Return [X, Y] of the center of cell containing provided text 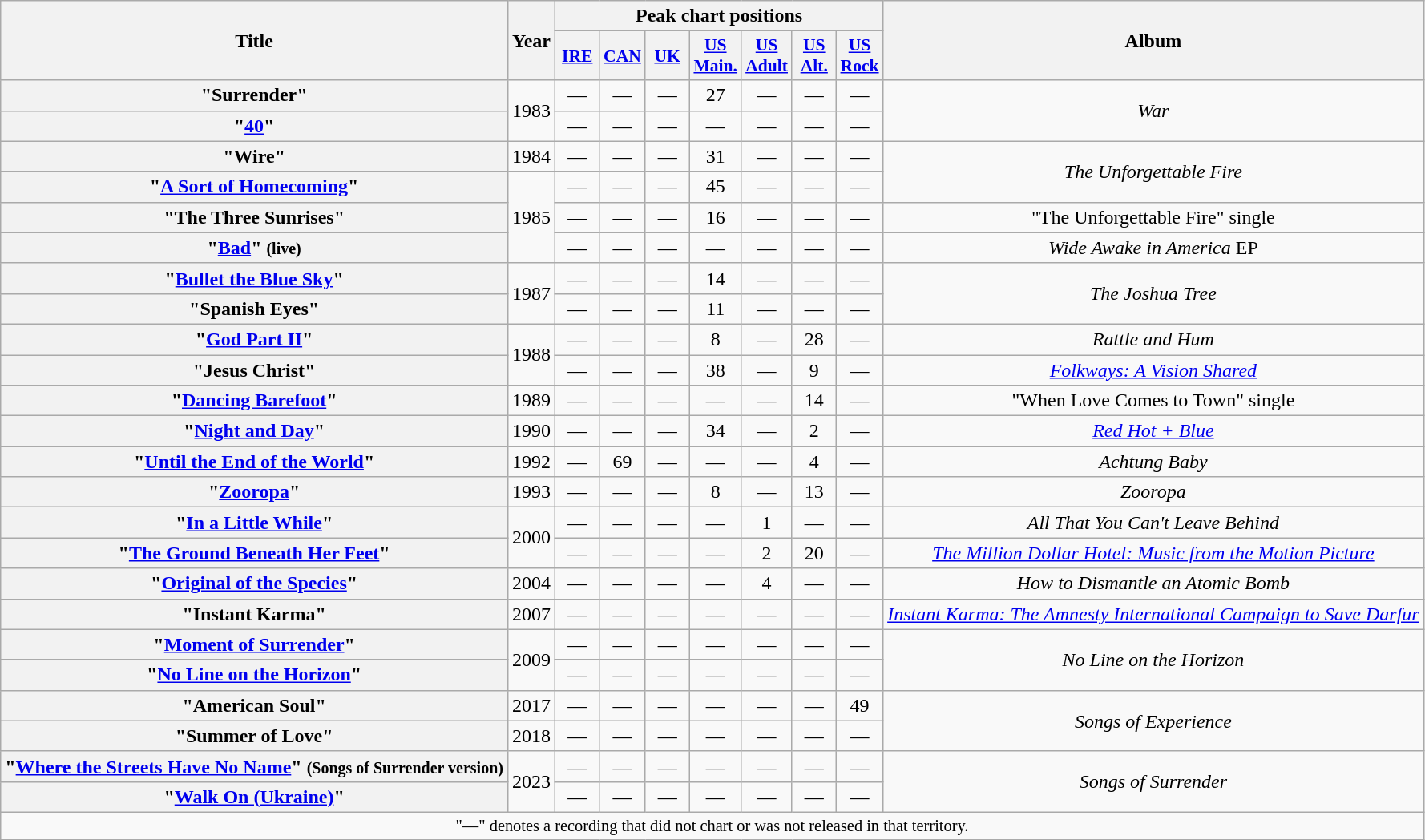
USAdult [766, 56]
"A Sort of Homecoming" [255, 187]
1985 [531, 217]
Achtung Baby [1154, 462]
Songs of Experience [1154, 721]
1987 [531, 293]
38 [715, 370]
Instant Karma: The Amnesty International Campaign to Save Darfur [1154, 614]
Songs of Surrender [1154, 781]
The Unforgettable Fire [1154, 172]
45 [715, 187]
49 [860, 705]
20 [814, 553]
UK [667, 56]
"God Part II" [255, 339]
"Bullet the Blue Sky" [255, 278]
"Walk On (Ukraine)" [255, 797]
USRock [860, 56]
2018 [531, 736]
2000 [531, 538]
"The Ground Beneath Her Feet" [255, 553]
How to Dismantle an Atomic Bomb [1154, 584]
"No Line on the Horizon" [255, 675]
Title [255, 40]
"Until the End of the World" [255, 462]
Album [1154, 40]
31 [715, 156]
2017 [531, 705]
"The Unforgettable Fire" single [1154, 217]
Zooropa [1154, 492]
2009 [531, 660]
The Million Dollar Hotel: Music from the Motion Picture [1154, 553]
"Night and Day" [255, 431]
28 [814, 339]
Rattle and Hum [1154, 339]
War [1154, 111]
"Instant Karma" [255, 614]
Peak chart positions [720, 16]
2007 [531, 614]
11 [715, 309]
1993 [531, 492]
"American Soul" [255, 705]
Year [531, 40]
"In a Little While" [255, 523]
1988 [531, 354]
9 [814, 370]
USAlt. [814, 56]
"—" denotes a recording that did not chart or was not released in that territory. [712, 826]
CAN [622, 56]
"Spanish Eyes" [255, 309]
No Line on the Horizon [1154, 660]
13 [814, 492]
1989 [531, 401]
1983 [531, 111]
"Jesus Christ" [255, 370]
2004 [531, 584]
27 [715, 95]
"Surrender" [255, 95]
The Joshua Tree [1154, 293]
1990 [531, 431]
"Wire" [255, 156]
"Zooropa" [255, 492]
"Dancing Barefoot" [255, 401]
"The Three Sunrises" [255, 217]
16 [715, 217]
1984 [531, 156]
"Original of the Species" [255, 584]
IRE [577, 56]
Red Hot + Blue [1154, 431]
1992 [531, 462]
69 [622, 462]
"40" [255, 126]
"Moment of Surrender" [255, 644]
Wide Awake in America EP [1154, 248]
Folkways: A Vision Shared [1154, 370]
34 [715, 431]
All That You Can't Leave Behind [1154, 523]
USMain. [715, 56]
"Bad" (live) [255, 248]
1 [766, 523]
"When Love Comes to Town" single [1154, 401]
"Summer of Love" [255, 736]
"Where the Streets Have No Name" (Songs of Surrender version) [255, 766]
2023 [531, 781]
